Detect which cell encompasses the target text, then output its [x, y] center coordinate. 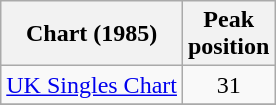
Peakposition [228, 34]
Chart (1985) [92, 34]
31 [228, 85]
UK Singles Chart [92, 85]
